Detect which cell encompasses the target text, then output its [x, y] center coordinate. 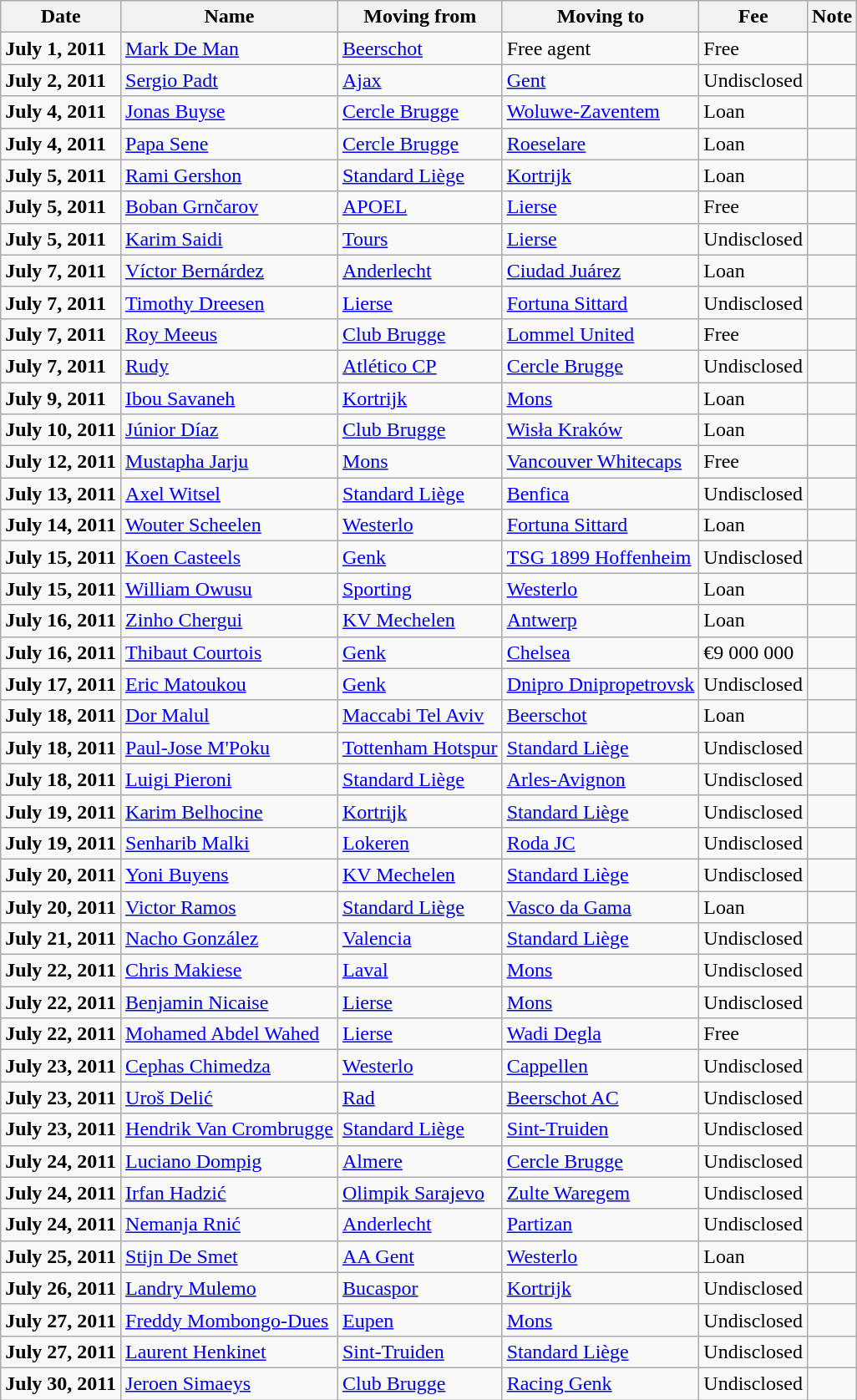
Freddy Mombongo-Dues [230, 1320]
Ajax [419, 80]
Ciudad Juárez [601, 271]
Dnipro Dnipropetrovsk [601, 684]
July 12, 2011 [61, 462]
Eupen [419, 1320]
Laval [419, 971]
Sergio Padt [230, 80]
Woluwe-Zaventem [601, 112]
Valencia [419, 939]
Note [832, 17]
Beerschot AC [601, 1098]
Zulte Waregem [601, 1193]
Karim Saidi [230, 239]
Rami Gershon [230, 175]
Racing Genk [601, 1383]
July 30, 2011 [61, 1383]
Partizan [601, 1225]
Moving from [419, 17]
Roy Meeus [230, 334]
Roda JC [601, 843]
July 21, 2011 [61, 939]
Mark De Man [230, 48]
Uroš Delić [230, 1098]
€9 000 000 [753, 652]
July 13, 2011 [61, 494]
July 10, 2011 [61, 430]
Nemanja Rnić [230, 1225]
Mohamed Abdel Wahed [230, 1034]
Benfica [601, 494]
Zinho Chergui [230, 621]
July 2, 2011 [61, 80]
Rudy [230, 366]
APOEL [419, 207]
AA Gent [419, 1256]
Moving to [601, 17]
Lommel United [601, 334]
Stijn De Smet [230, 1256]
July 14, 2011 [61, 525]
July 9, 2011 [61, 398]
Jonas Buyse [230, 112]
Antwerp [601, 621]
Thibaut Courtois [230, 652]
Karim Belhocine [230, 811]
Koen Casteels [230, 557]
Yoni Buyens [230, 875]
Senharib Malki [230, 843]
Laurent Henkinet [230, 1352]
Cappellen [601, 1066]
Tours [419, 239]
Lokeren [419, 843]
Irfan Hadzić [230, 1193]
Bucaspor [419, 1288]
Jeroen Simaeys [230, 1383]
Landry Mulemo [230, 1288]
Olimpik Sarajevo [419, 1193]
Chris Makiese [230, 971]
Dor Malul [230, 716]
Arles-Avignon [601, 779]
July 25, 2011 [61, 1256]
Wouter Scheelen [230, 525]
TSG 1899 Hoffenheim [601, 557]
Luigi Pieroni [230, 779]
Papa Sene [230, 144]
Wadi Degla [601, 1034]
Hendrik Van Crombrugge [230, 1129]
Name [230, 17]
Vasco da Gama [601, 906]
Maccabi Tel Aviv [419, 716]
Eric Matoukou [230, 684]
Vancouver Whitecaps [601, 462]
Fee [753, 17]
Free agent [601, 48]
July 26, 2011 [61, 1288]
Almere [419, 1161]
Rad [419, 1098]
Atlético CP [419, 366]
Paul-Jose M'Poku [230, 748]
Mustapha Jarju [230, 462]
Benjamin Nicaise [230, 1002]
Boban Grnčarov [230, 207]
William Owusu [230, 589]
Tottenham Hotspur [419, 748]
Sporting [419, 589]
Ibou Savaneh [230, 398]
Wisła Kraków [601, 430]
Luciano Dompig [230, 1161]
July 17, 2011 [61, 684]
July 1, 2011 [61, 48]
Axel Witsel [230, 494]
Timothy Dreesen [230, 302]
Cephas Chimedza [230, 1066]
Júnior Díaz [230, 430]
Nacho González [230, 939]
Chelsea [601, 652]
Victor Ramos [230, 906]
Víctor Bernárdez [230, 271]
Gent [601, 80]
Date [61, 17]
Roeselare [601, 144]
